Identify which cell holds the provided text, then report its [x, y] central coordinate. 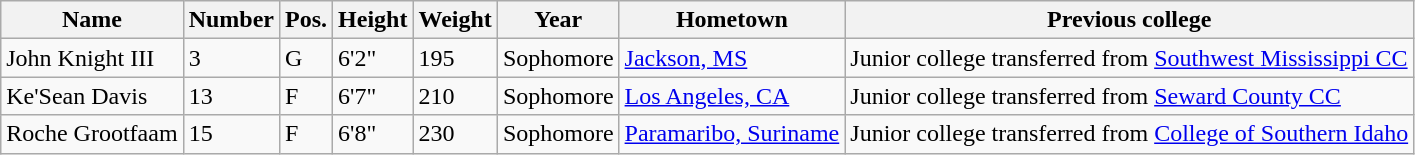
Hometown [732, 20]
John Knight III [92, 58]
230 [455, 134]
Previous college [1130, 20]
Height [373, 20]
Weight [455, 20]
3 [231, 58]
15 [231, 134]
Paramaribo, Suriname [732, 134]
Ke'Sean Davis [92, 96]
Junior college transferred from Seward County CC [1130, 96]
G [306, 58]
Junior college transferred from Southwest Mississippi CC [1130, 58]
Roche Grootfaam [92, 134]
Jackson, MS [732, 58]
210 [455, 96]
Number [231, 20]
Name [92, 20]
6'8" [373, 134]
Pos. [306, 20]
6'7" [373, 96]
195 [455, 58]
Los Angeles, CA [732, 96]
Junior college transferred from College of Southern Idaho [1130, 134]
13 [231, 96]
Year [558, 20]
6'2" [373, 58]
